Determine the (X, Y) coordinate at the center of the cell enclosing the given text.  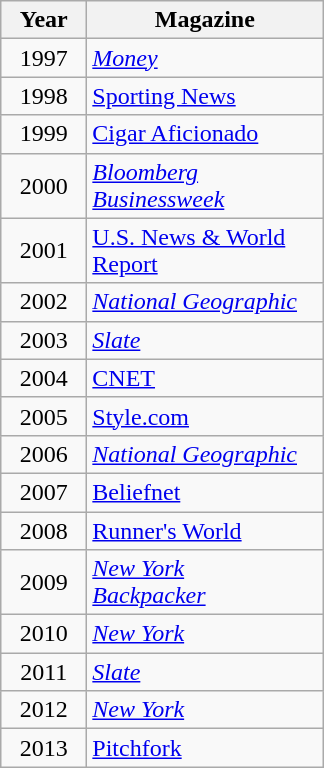
2012 (44, 710)
Beliefnet (205, 492)
CNET (205, 378)
2004 (44, 378)
Bloomberg Businessweek (205, 186)
2008 (44, 531)
U.S. News & World Report (205, 250)
Cigar Aficionado (205, 134)
Magazine (205, 20)
2001 (44, 250)
2002 (44, 302)
2009 (44, 582)
1997 (44, 58)
2000 (44, 186)
Year (44, 20)
2011 (44, 672)
2003 (44, 340)
2007 (44, 492)
1999 (44, 134)
2013 (44, 748)
1998 (44, 96)
Runner's World (205, 531)
2010 (44, 634)
Style.com (205, 416)
New York Backpacker (205, 582)
2006 (44, 454)
Sporting News (205, 96)
2005 (44, 416)
Money (205, 58)
Pitchfork (205, 748)
